Extract the [X, Y] coordinate from the center of the cell holding the provided text.  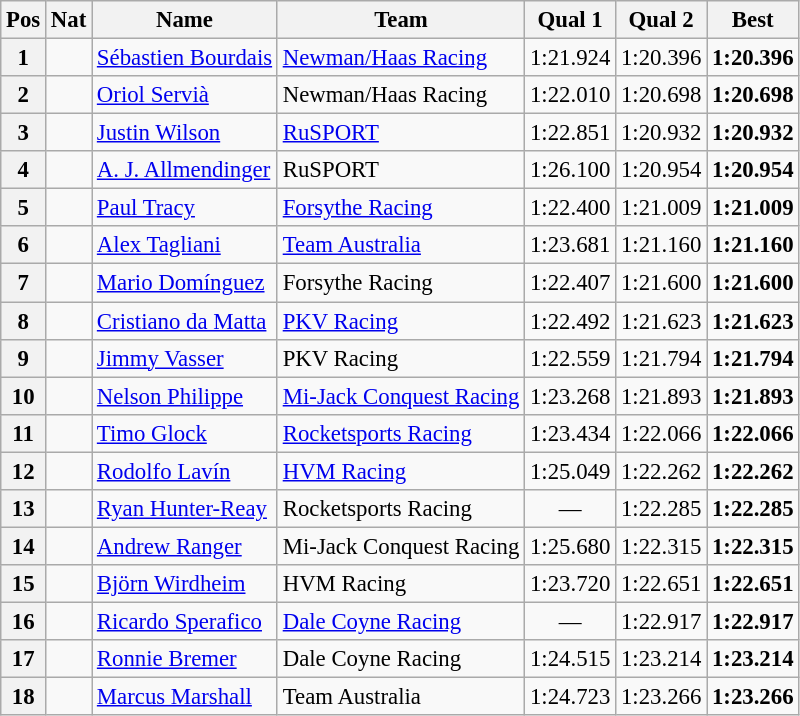
Nelson Philippe [185, 396]
1:22.559 [570, 358]
1:21.924 [570, 58]
16 [24, 621]
Sébastien Bourdais [185, 58]
A. J. Allmendinger [185, 170]
1:22.851 [570, 133]
Jimmy Vasser [185, 358]
1:25.049 [570, 471]
5 [24, 208]
1:24.515 [570, 659]
Marcus Marshall [185, 697]
1:26.100 [570, 170]
1:22.492 [570, 321]
Nat [69, 20]
1:22.010 [570, 95]
7 [24, 283]
9 [24, 358]
Name [185, 20]
Oriol Servià [185, 95]
14 [24, 546]
1:23.434 [570, 433]
Timo Glock [185, 433]
13 [24, 509]
Team [400, 20]
Best [753, 20]
1 [24, 58]
3 [24, 133]
1:22.407 [570, 283]
10 [24, 396]
1:23.268 [570, 396]
15 [24, 584]
Ronnie Bremer [185, 659]
4 [24, 170]
1:23.720 [570, 584]
6 [24, 245]
11 [24, 433]
18 [24, 697]
12 [24, 471]
Qual 1 [570, 20]
Justin Wilson [185, 133]
Paul Tracy [185, 208]
1:23.681 [570, 245]
2 [24, 95]
Cristiano da Matta [185, 321]
Ricardo Sperafico [185, 621]
Mario Domínguez [185, 283]
Andrew Ranger [185, 546]
17 [24, 659]
1:24.723 [570, 697]
Rodolfo Lavín [185, 471]
8 [24, 321]
1:22.400 [570, 208]
Pos [24, 20]
Björn Wirdheim [185, 584]
Qual 2 [662, 20]
1:25.680 [570, 546]
Ryan Hunter-Reay [185, 509]
Alex Tagliani [185, 245]
